Locate the cell with the specified text and output its (x, y) center coordinate. 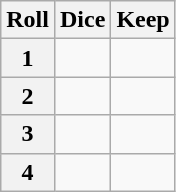
Keep (143, 20)
Roll (28, 20)
4 (28, 172)
3 (28, 134)
1 (28, 58)
Dice (82, 20)
2 (28, 96)
